Detect which cell encompasses the target text, then output its [X, Y] center coordinate. 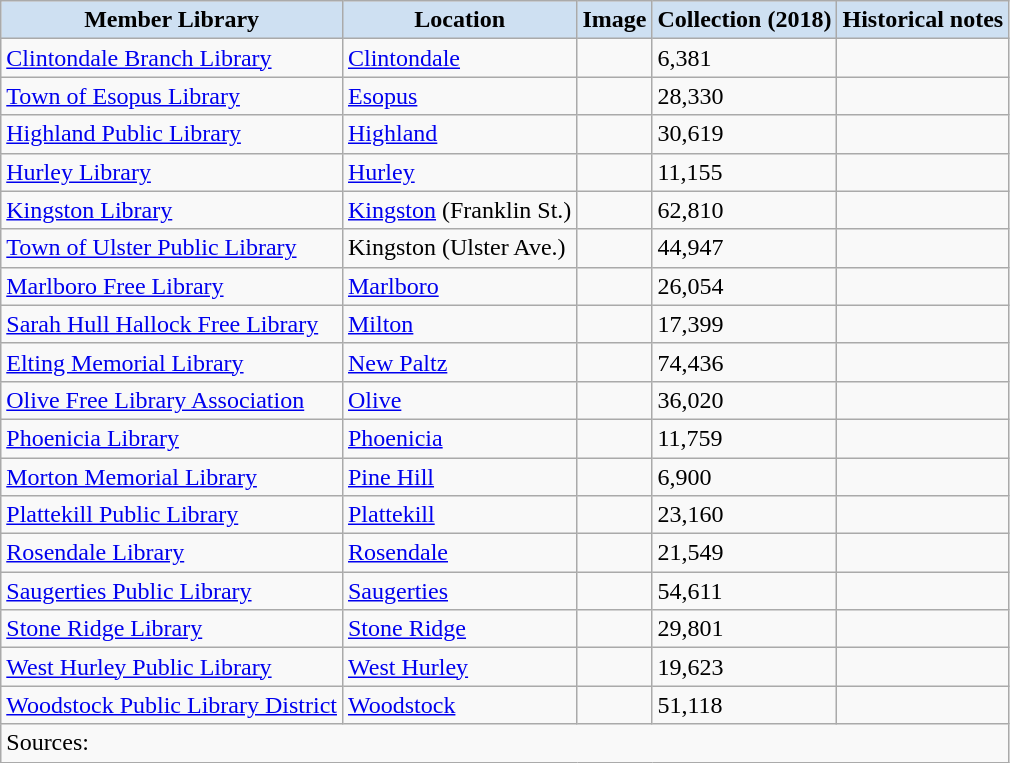
Woodstock [459, 705]
Town of Ulster Public Library [172, 248]
11,155 [744, 172]
19,623 [744, 667]
Hurley [459, 172]
Clintondale Branch Library [172, 58]
30,619 [744, 134]
29,801 [744, 629]
Kingston (Franklin St.) [459, 210]
Hurley Library [172, 172]
Phoenicia [459, 438]
Saugerties [459, 591]
26,054 [744, 286]
62,810 [744, 210]
Member Library [172, 20]
Plattekill Public Library [172, 515]
Sources: [505, 743]
Town of Esopus Library [172, 96]
Highland Public Library [172, 134]
Historical notes [923, 20]
Marlboro Free Library [172, 286]
11,759 [744, 438]
Collection (2018) [744, 20]
New Paltz [459, 362]
Clintondale [459, 58]
Rosendale Library [172, 553]
21,549 [744, 553]
6,381 [744, 58]
54,611 [744, 591]
Saugerties Public Library [172, 591]
Location [459, 20]
Olive [459, 400]
44,947 [744, 248]
Stone Ridge [459, 629]
36,020 [744, 400]
23,160 [744, 515]
Pine Hill [459, 477]
Marlboro [459, 286]
51,118 [744, 705]
Rosendale [459, 553]
Plattekill [459, 515]
Kingston (Ulster Ave.) [459, 248]
Phoenicia Library [172, 438]
Image [614, 20]
Elting Memorial Library [172, 362]
West Hurley [459, 667]
Kingston Library [172, 210]
Highland [459, 134]
Milton [459, 324]
6,900 [744, 477]
Woodstock Public Library District [172, 705]
Morton Memorial Library [172, 477]
West Hurley Public Library [172, 667]
Stone Ridge Library [172, 629]
Esopus [459, 96]
Olive Free Library Association [172, 400]
17,399 [744, 324]
Sarah Hull Hallock Free Library [172, 324]
74,436 [744, 362]
28,330 [744, 96]
